Find where the given text appears and provide that cell's center as [x, y] coordinate. 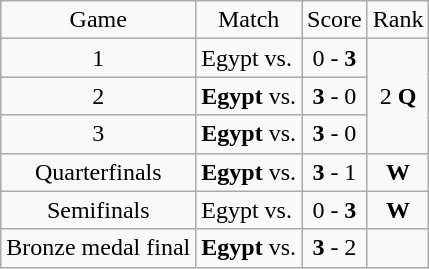
Game [98, 20]
Quarterfinals [98, 172]
1 [98, 58]
2 [98, 96]
3 [98, 134]
Semifinals [98, 210]
Bronze medal final [98, 248]
2 Q [398, 96]
Rank [398, 20]
3 - 1 [335, 172]
3 - 2 [335, 248]
Match [249, 20]
Score [335, 20]
